Identify which cell holds the provided text, then report its (X, Y) central coordinate. 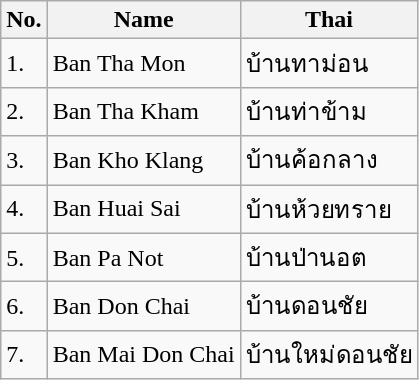
บ้านค้อกลาง (329, 160)
บ้านทาม่อน (329, 64)
2. (24, 112)
Ban Pa Not (144, 258)
Ban Tha Mon (144, 64)
Ban Don Chai (144, 306)
บ้านห้วยทราย (329, 208)
บ้านท่าข้าม (329, 112)
3. (24, 160)
6. (24, 306)
No. (24, 20)
Ban Huai Sai (144, 208)
บ้านดอนชัย (329, 306)
Ban Tha Kham (144, 112)
1. (24, 64)
Ban Mai Don Chai (144, 354)
4. (24, 208)
Name (144, 20)
7. (24, 354)
Ban Kho Klang (144, 160)
Thai (329, 20)
บ้านป่านอต (329, 258)
บ้านใหม่ดอนชัย (329, 354)
5. (24, 258)
